Return the [x, y] coordinate for the center point of the cell that contains the specified text.  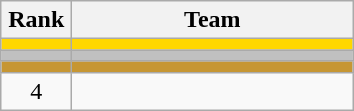
4 [36, 91]
Team [212, 20]
Rank [36, 20]
